For the text-containing cell, return its midpoint in (x, y) coordinate format. 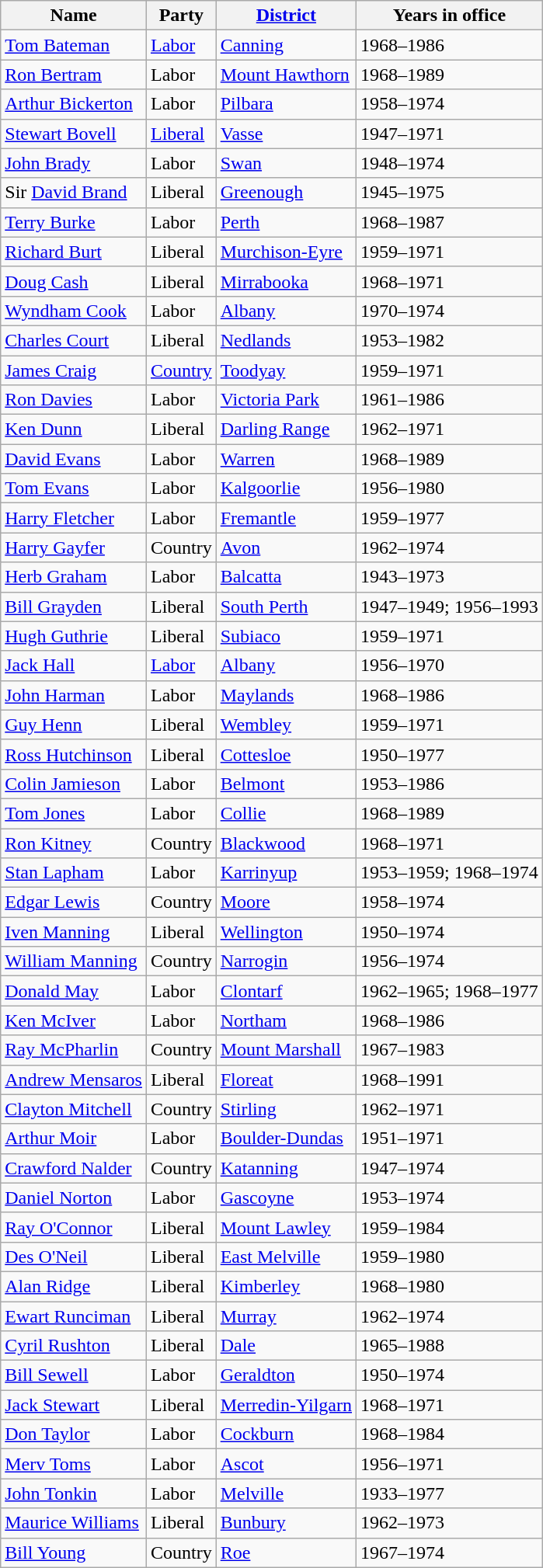
Jack Stewart (74, 1405)
Colin Jamieson (74, 784)
1968–1984 (450, 1434)
East Melville (286, 1257)
Dale (286, 1346)
Harry Gayfer (74, 548)
1956–1974 (450, 961)
1953–1959; 1968–1974 (450, 873)
Kimberley (286, 1286)
1959–1977 (450, 518)
Ken McIver (74, 1020)
Doug Cash (74, 281)
Ray McPharlin (74, 1050)
Katanning (286, 1168)
1965–1988 (450, 1346)
1956–1970 (450, 666)
Mirrabooka (286, 281)
Bill Young (74, 1552)
Boulder-Dundas (286, 1139)
South Perth (286, 607)
John Harman (74, 695)
Greenough (286, 193)
1956–1971 (450, 1464)
Canning (286, 45)
Ascot (286, 1464)
Ron Bertram (74, 75)
Alan Ridge (74, 1286)
Cyril Rushton (74, 1346)
Clayton Mitchell (74, 1109)
1959–1984 (450, 1227)
Belmont (286, 784)
Toodyay (286, 370)
Collie (286, 813)
1968–1991 (450, 1080)
Wyndham Cook (74, 311)
Darling Range (286, 429)
Ross Hutchinson (74, 754)
1959–1980 (450, 1257)
Tom Evans (74, 488)
1968–1987 (450, 222)
Gascoyne (286, 1198)
Bunbury (286, 1523)
1948–1974 (450, 163)
1943–1973 (450, 577)
Daniel Norton (74, 1198)
Ron Davies (74, 400)
Balcatta (286, 577)
Roe (286, 1552)
1962–1973 (450, 1523)
Mount Lawley (286, 1227)
Narrogin (286, 961)
Fremantle (286, 518)
Kalgoorlie (286, 488)
Merv Toms (74, 1464)
Hugh Guthrie (74, 636)
Floreat (286, 1080)
Andrew Mensaros (74, 1080)
Avon (286, 548)
Geraldton (286, 1375)
Years in office (450, 16)
Edgar Lewis (74, 902)
Mount Marshall (286, 1050)
Ken Dunn (74, 429)
Murchison-Eyre (286, 252)
James Craig (74, 370)
Ray O'Connor (74, 1227)
Jack Hall (74, 666)
1967–1983 (450, 1050)
Stirling (286, 1109)
Name (74, 16)
Northam (286, 1020)
1970–1974 (450, 311)
1947–1974 (450, 1168)
1956–1980 (450, 488)
1950–1977 (450, 754)
Maylands (286, 695)
Donald May (74, 991)
1953–1982 (450, 340)
Harry Fletcher (74, 518)
Sir David Brand (74, 193)
Party (181, 16)
1953–1986 (450, 784)
Crawford Nalder (74, 1168)
Cottesloe (286, 754)
Arthur Bickerton (74, 104)
Karrinyup (286, 873)
Arthur Moir (74, 1139)
David Evans (74, 459)
1968–1980 (450, 1286)
1947–1971 (450, 134)
Des O'Neil (74, 1257)
John Tonkin (74, 1493)
Iven Manning (74, 932)
1947–1949; 1956–1993 (450, 607)
Tom Jones (74, 813)
Melville (286, 1493)
1933–1977 (450, 1493)
1961–1986 (450, 400)
Charles Court (74, 340)
Clontarf (286, 991)
Nedlands (286, 340)
1945–1975 (450, 193)
Blackwood (286, 843)
Wembley (286, 725)
Subiaco (286, 636)
Warren (286, 459)
Merredin-Yilgarn (286, 1405)
Murray (286, 1316)
1962–1965; 1968–1977 (450, 991)
Stan Lapham (74, 873)
Bill Grayden (74, 607)
1951–1971 (450, 1139)
Ron Kitney (74, 843)
Bill Sewell (74, 1375)
Moore (286, 902)
Don Taylor (74, 1434)
Tom Bateman (74, 45)
Wellington (286, 932)
Vasse (286, 134)
William Manning (74, 961)
Terry Burke (74, 222)
Richard Burt (74, 252)
Stewart Bovell (74, 134)
Victoria Park (286, 400)
1953–1974 (450, 1198)
Perth (286, 222)
Cockburn (286, 1434)
Guy Henn (74, 725)
1967–1974 (450, 1552)
Mount Hawthorn (286, 75)
Swan (286, 163)
District (286, 16)
Ewart Runciman (74, 1316)
Maurice Williams (74, 1523)
Herb Graham (74, 577)
John Brady (74, 163)
Pilbara (286, 104)
